Return the [X, Y] coordinate for the center point of the cell that contains the specified text.  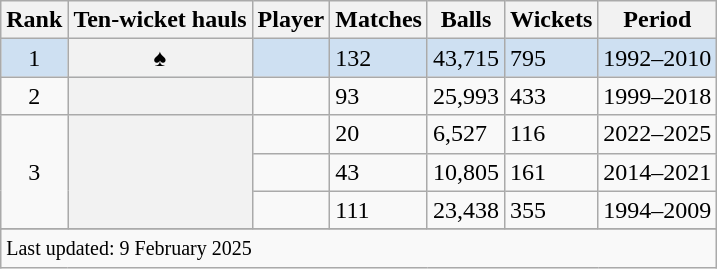
20 [379, 134]
Player [291, 20]
Balls [466, 20]
433 [552, 96]
116 [552, 134]
Rank [34, 20]
Matches [379, 20]
2 [34, 96]
132 [379, 58]
25,993 [466, 96]
1 [34, 58]
♠ [160, 58]
2022–2025 [658, 134]
1994–2009 [658, 210]
93 [379, 96]
2014–2021 [658, 172]
161 [552, 172]
795 [552, 58]
111 [379, 210]
1992–2010 [658, 58]
43 [379, 172]
Period [658, 20]
23,438 [466, 210]
6,527 [466, 134]
Last updated: 9 February 2025 [359, 248]
Wickets [552, 20]
43,715 [466, 58]
Ten-wicket hauls [160, 20]
1999–2018 [658, 96]
3 [34, 172]
10,805 [466, 172]
355 [552, 210]
